Extract the (x, y) coordinate from the center of the cell holding the provided text.  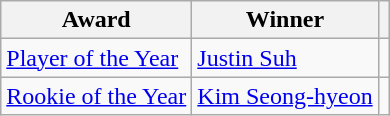
Player of the Year (96, 58)
Kim Seong-hyeon (285, 96)
Justin Suh (285, 58)
Rookie of the Year (96, 96)
Winner (285, 20)
Award (96, 20)
